Return the [X, Y] coordinate for the center point of the cell that contains the specified text.  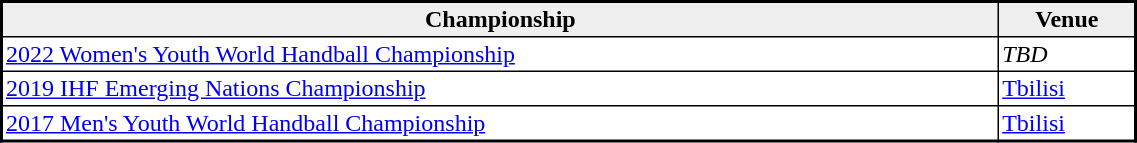
TBD [1067, 54]
2022 Women's Youth World Handball Championship [500, 54]
2019 IHF Emerging Nations Championship [500, 88]
2017 Men's Youth World Handball Championship [500, 124]
Championship [500, 20]
Venue [1067, 20]
